Return the (x, y) coordinate for the center point of the cell that contains the specified text.  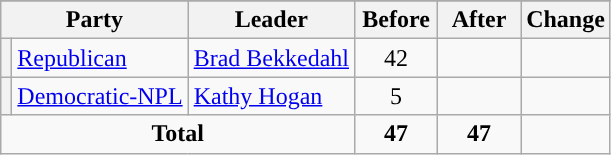
Brad Bekkedahl (271, 58)
Party (94, 20)
42 (396, 58)
Leader (271, 20)
5 (396, 96)
Kathy Hogan (271, 96)
Democratic-NPL (100, 96)
Total (178, 134)
Before (396, 20)
Change (566, 20)
Republican (100, 58)
After (480, 20)
